Locate the cell with the specified text and output its (x, y) center coordinate. 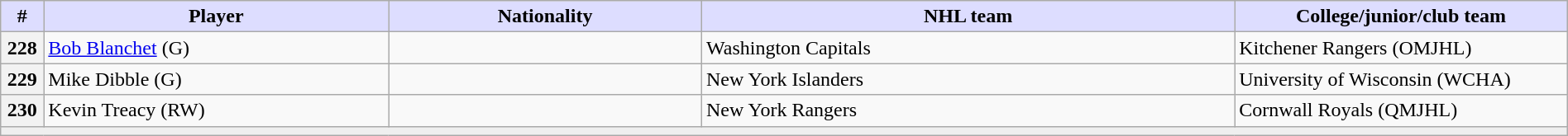
229 (22, 79)
Kevin Treacy (RW) (217, 110)
University of Wisconsin (WCHA) (1401, 79)
Kitchener Rangers (OMJHL) (1401, 48)
NHL team (968, 16)
New York Rangers (968, 110)
Washington Capitals (968, 48)
230 (22, 110)
Player (217, 16)
New York Islanders (968, 79)
College/junior/club team (1401, 16)
Mike Dibble (G) (217, 79)
Bob Blanchet (G) (217, 48)
Nationality (546, 16)
228 (22, 48)
Cornwall Royals (QMJHL) (1401, 110)
# (22, 16)
